Extract the [x, y] coordinate from the center of the cell holding the provided text.  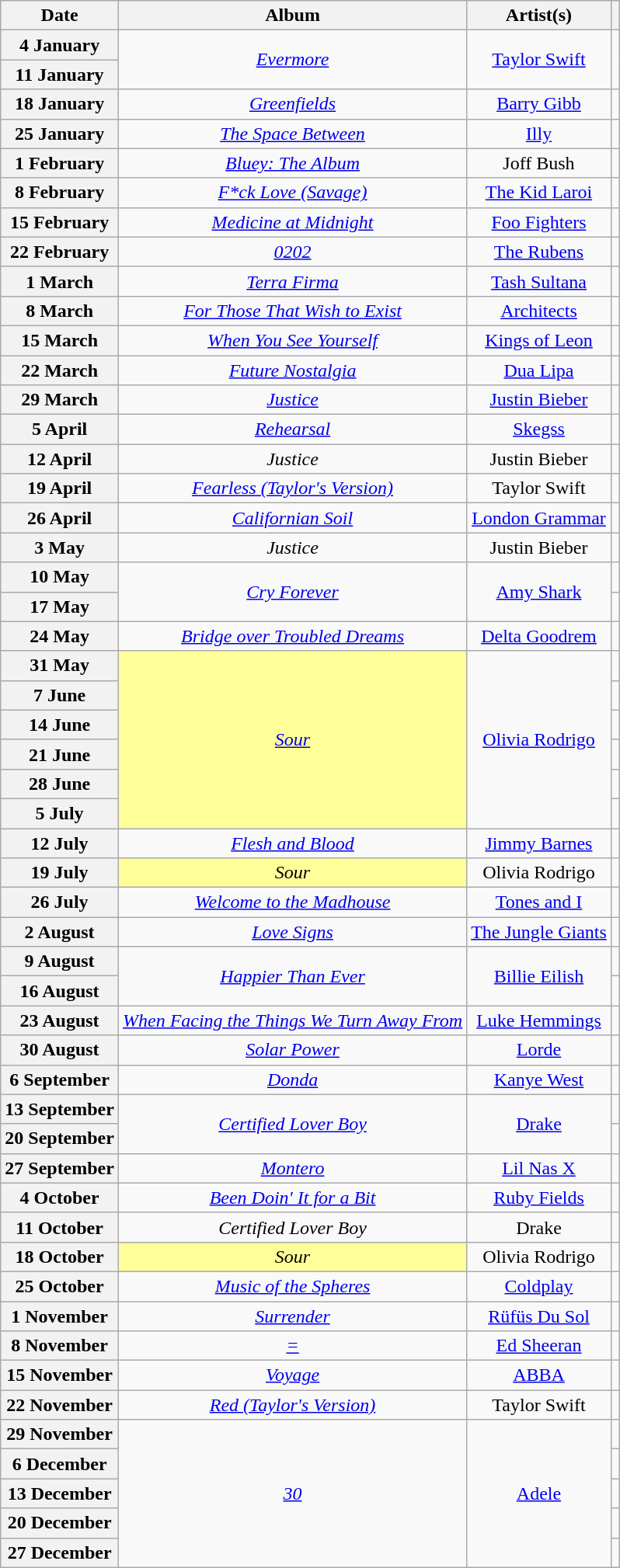
Love Signs [292, 932]
Date [60, 16]
Fearless (Taylor's Version) [292, 488]
Welcome to the Madhouse [292, 902]
1 March [60, 281]
6 December [60, 1464]
29 November [60, 1434]
Surrender [292, 1316]
28 June [60, 784]
26 July [60, 902]
18 October [60, 1257]
The Rubens [539, 252]
Solar Power [292, 1050]
Illy [539, 134]
15 February [60, 222]
8 November [60, 1346]
0202 [292, 252]
4 October [60, 1198]
Joff Bush [539, 163]
Evermore [292, 60]
Future Nostalgia [292, 370]
20 September [60, 1139]
The Kid Laroi [539, 193]
8 February [60, 193]
Happier Than Ever [292, 976]
16 August [60, 991]
5 April [60, 429]
30 August [60, 1050]
Medicine at Midnight [292, 222]
Terra Firma [292, 281]
Lorde [539, 1050]
15 March [60, 340]
For Those That Wish to Exist [292, 311]
30 [292, 1493]
5 July [60, 813]
27 December [60, 1552]
Architects [539, 311]
27 September [60, 1168]
Lil Nas X [539, 1168]
10 May [60, 577]
15 November [60, 1375]
The Space Between [292, 134]
Tones and I [539, 902]
22 February [60, 252]
9 August [60, 961]
London Grammar [539, 518]
23 August [60, 1020]
Montero [292, 1168]
24 May [60, 636]
1 February [60, 163]
Jimmy Barnes [539, 843]
Billie Eilish [539, 976]
Foo Fighters [539, 222]
6 September [60, 1080]
F*ck Love (Savage) [292, 193]
29 March [60, 400]
12 April [60, 459]
Coldplay [539, 1286]
22 March [60, 370]
26 April [60, 518]
2 August [60, 932]
Voyage [292, 1375]
= [292, 1346]
Donda [292, 1080]
When You See Yourself [292, 340]
21 June [60, 754]
Been Doin' It for a Bit [292, 1198]
When Facing the Things We Turn Away From [292, 1020]
Flesh and Blood [292, 843]
19 July [60, 873]
The Jungle Giants [539, 932]
Californian Soil [292, 518]
Kanye West [539, 1080]
13 December [60, 1493]
Album [292, 16]
Rehearsal [292, 429]
8 March [60, 311]
Artist(s) [539, 16]
3 May [60, 548]
31 May [60, 666]
Tash Sultana [539, 281]
25 October [60, 1286]
Kings of Leon [539, 340]
Bridge over Troubled Dreams [292, 636]
Amy Shark [539, 592]
Barry Gibb [539, 104]
ABBA [539, 1375]
Skegss [539, 429]
Red (Taylor's Version) [292, 1405]
22 November [60, 1405]
7 June [60, 695]
Cry Forever [292, 592]
25 January [60, 134]
Adele [539, 1493]
11 January [60, 75]
12 July [60, 843]
Rüfüs Du Sol [539, 1316]
4 January [60, 45]
20 December [60, 1523]
19 April [60, 488]
Dua Lipa [539, 370]
11 October [60, 1227]
14 June [60, 725]
18 January [60, 104]
Greenfields [292, 104]
Ed Sheeran [539, 1346]
17 May [60, 607]
Delta Goodrem [539, 636]
Bluey: The Album [292, 163]
Ruby Fields [539, 1198]
Music of the Spheres [292, 1286]
13 September [60, 1109]
1 November [60, 1316]
Luke Hemmings [539, 1020]
